From the cell containing the given text, extract its center point as (X, Y) coordinate. 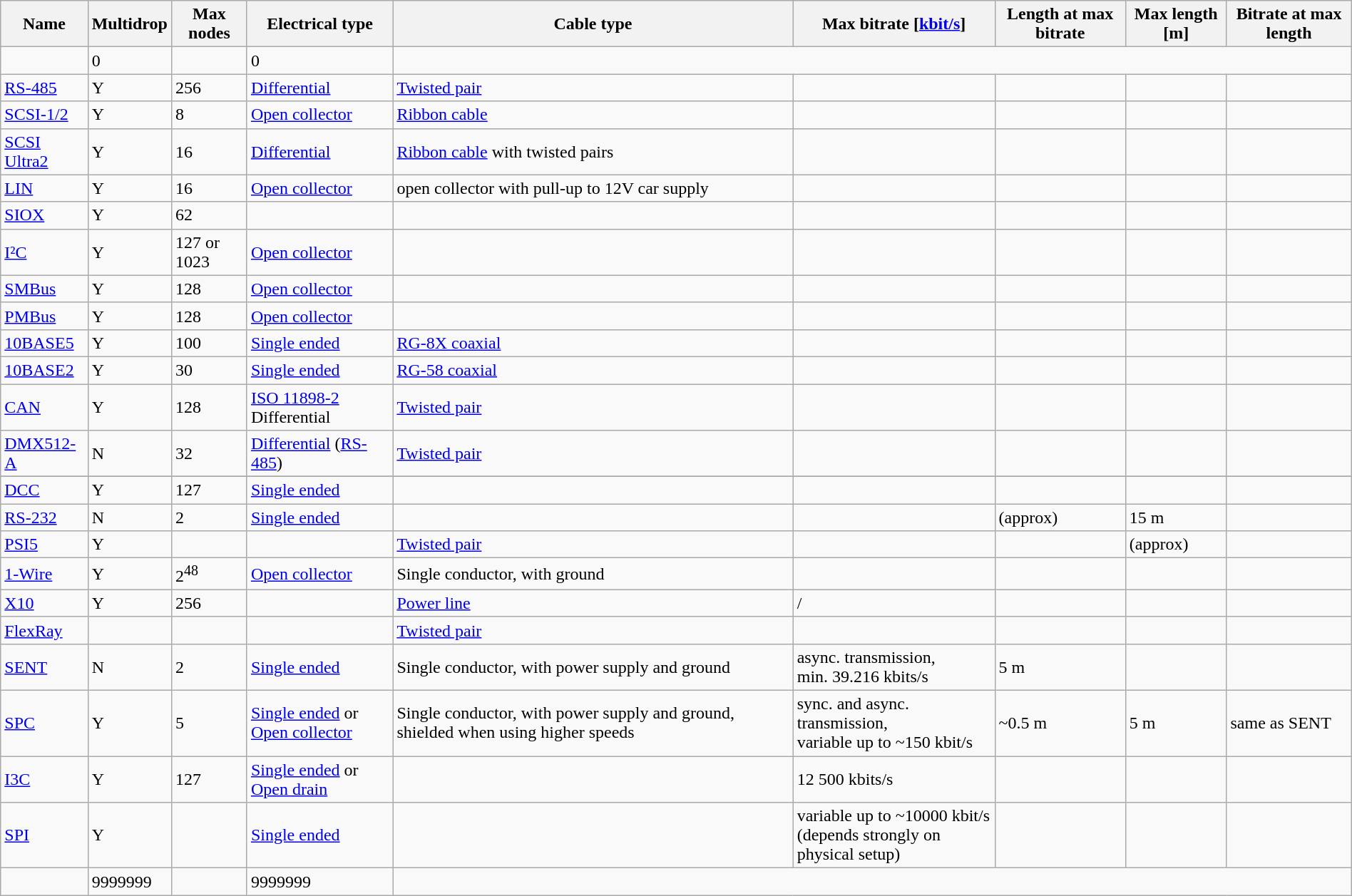
RS-232 (44, 517)
I²C (44, 252)
DCC (44, 490)
Power line (593, 603)
SIOX (44, 215)
Single conductor, with ground (593, 575)
~0.5 m (1060, 724)
Name (44, 24)
SPC (44, 724)
same as SENT (1289, 724)
variable up to ~10000 kbit/s(depends strongly on physical setup) (894, 835)
Ribbon cable with twisted pairs (593, 151)
RS-485 (44, 88)
SPI (44, 835)
127 or 1023 (209, 252)
15 m (1176, 517)
PMBus (44, 316)
100 (209, 343)
10BASE5 (44, 343)
I3C (44, 780)
Length at max bitrate (1060, 24)
8 (209, 115)
Cable type (593, 24)
X10 (44, 603)
62 (209, 215)
CAN (44, 406)
32 (209, 453)
5 (209, 724)
Ribbon cable (593, 115)
LIN (44, 188)
Multidrop (130, 24)
async. transmission,min. 39.216 kbits/s (894, 667)
open collector with pull-up to 12V car supply (593, 188)
Differential (RS-485) (319, 453)
SENT (44, 667)
10BASE2 (44, 370)
SCSI-1/2 (44, 115)
248 (209, 575)
Single ended orOpen collector (319, 724)
RG-8X coaxial (593, 343)
Single conductor, with power supply and ground (593, 667)
sync. and async. transmission,variable up to ~150 kbit/s (894, 724)
Single ended orOpen drain (319, 780)
ISO 11898-2 Differential (319, 406)
FlexRay (44, 630)
SCSI Ultra2 (44, 151)
Electrical type (319, 24)
/ (894, 603)
RG-58 coaxial (593, 370)
Single conductor, with power supply and ground, shielded when using higher speeds (593, 724)
1-Wire (44, 575)
DMX512-A (44, 453)
Max length [m] (1176, 24)
SMBus (44, 289)
Max nodes (209, 24)
12 500 kbits/s (894, 780)
Max bitrate [kbit/s] (894, 24)
Bitrate at max length (1289, 24)
30 (209, 370)
PSI5 (44, 545)
